Locate the cell with the specified text and output its [X, Y] center coordinate. 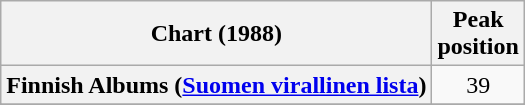
Chart (1988) [216, 34]
Finnish Albums (Suomen virallinen lista) [216, 85]
39 [478, 85]
Peakposition [478, 34]
